Return [X, Y] of the center of cell containing provided text 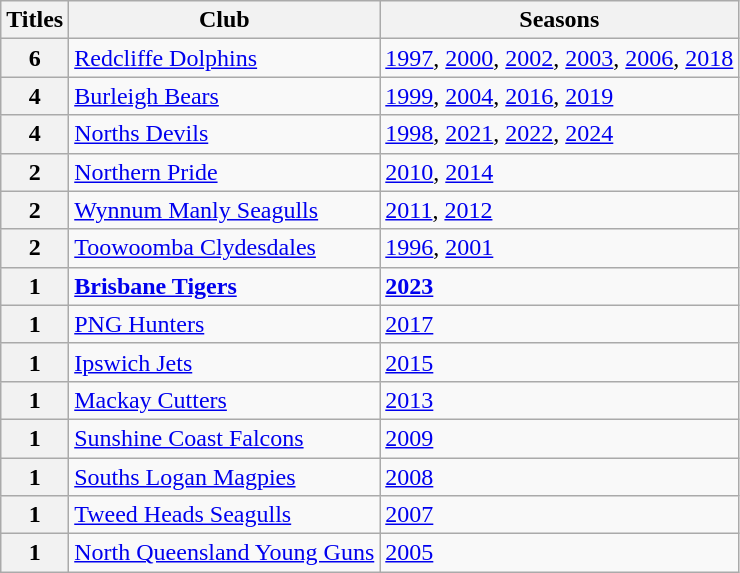
2005 [560, 553]
Souths Logan Magpies [224, 477]
2011, 2012 [560, 210]
1998, 2021, 2022, 2024 [560, 134]
North Queensland Young Guns [224, 553]
Sunshine Coast Falcons [224, 438]
Titles [35, 20]
2017 [560, 324]
Ipswich Jets [224, 362]
Northern Pride [224, 172]
6 [35, 58]
1996, 2001 [560, 248]
Burleigh Bears [224, 96]
2013 [560, 400]
PNG Hunters [224, 324]
2009 [560, 438]
2007 [560, 515]
1997, 2000, 2002, 2003, 2006, 2018 [560, 58]
Toowoomba Clydesdales [224, 248]
2010, 2014 [560, 172]
2008 [560, 477]
Mackay Cutters [224, 400]
2023 [560, 286]
Club [224, 20]
Seasons [560, 20]
Tweed Heads Seagulls [224, 515]
2015 [560, 362]
Brisbane Tigers [224, 286]
Redcliffe Dolphins [224, 58]
Wynnum Manly Seagulls [224, 210]
Norths Devils [224, 134]
1999, 2004, 2016, 2019 [560, 96]
